Identify which cell holds the provided text, then report its (X, Y) central coordinate. 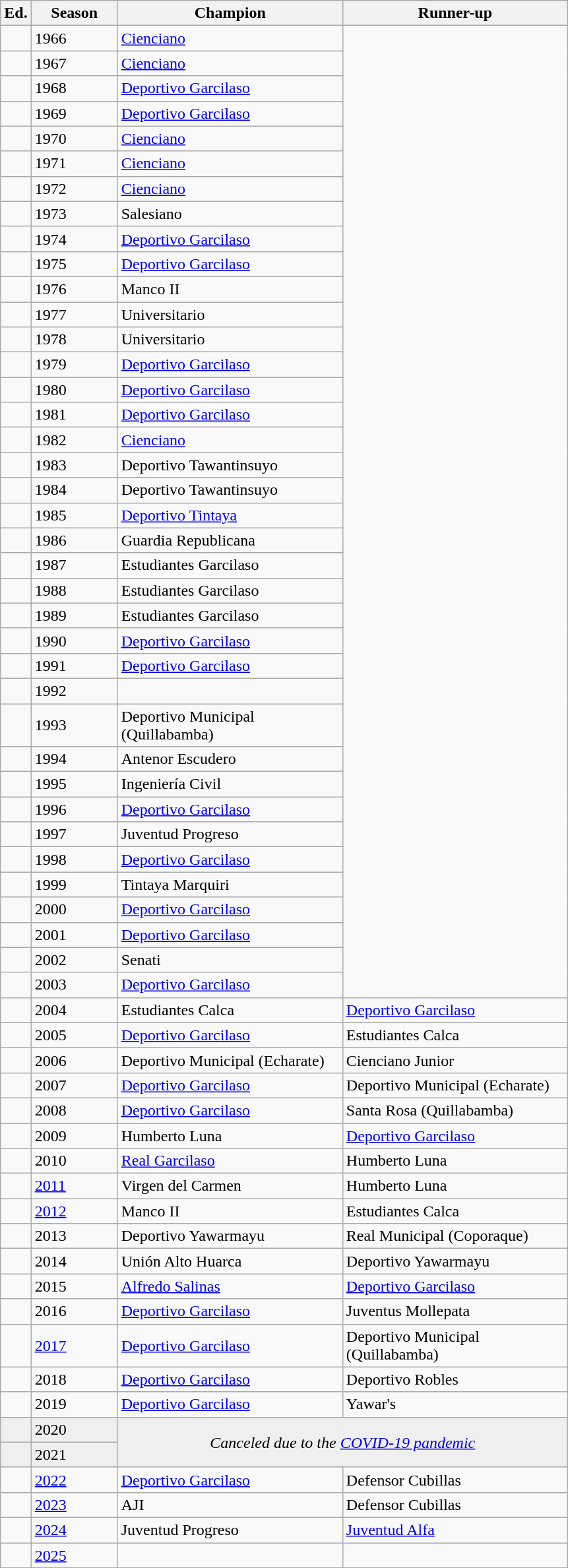
2024 (74, 1530)
1975 (74, 264)
1976 (74, 289)
2012 (74, 1211)
1978 (74, 340)
2010 (74, 1161)
1988 (74, 590)
Real Garcilaso (230, 1161)
Ed. (16, 13)
Yawar's (455, 1404)
1980 (74, 390)
2008 (74, 1110)
AJI (230, 1505)
Tintaya Marquiri (230, 885)
Guardia Republicana (230, 540)
1984 (74, 490)
2006 (74, 1060)
2007 (74, 1085)
2014 (74, 1261)
1966 (74, 38)
1972 (74, 189)
2015 (74, 1286)
Alfredo Salinas (230, 1286)
2000 (74, 910)
2020 (74, 1429)
Salesiano (230, 214)
1987 (74, 565)
1974 (74, 239)
1982 (74, 440)
1981 (74, 415)
2002 (74, 960)
2019 (74, 1404)
Virgen del Carmen (230, 1186)
1992 (74, 691)
2005 (74, 1035)
2018 (74, 1379)
1973 (74, 214)
Champion (230, 13)
Deportivo Robles (455, 1379)
1979 (74, 365)
1999 (74, 885)
Real Municipal (Coporaque) (455, 1236)
Juventus Mollepata (455, 1311)
1985 (74, 515)
Runner-up (455, 13)
Santa Rosa (Quillabamba) (455, 1110)
1998 (74, 860)
Cienciano Junior (455, 1060)
Juventud Alfa (455, 1530)
1967 (74, 63)
Ingeniería Civil (230, 784)
1990 (74, 641)
1994 (74, 759)
2013 (74, 1236)
1977 (74, 315)
2023 (74, 1505)
2016 (74, 1311)
2004 (74, 1010)
2001 (74, 935)
1995 (74, 784)
2021 (74, 1455)
Unión Alto Huarca (230, 1261)
2003 (74, 985)
1993 (74, 724)
1991 (74, 666)
2022 (74, 1480)
1989 (74, 615)
Season (74, 13)
2025 (74, 1555)
2011 (74, 1186)
2009 (74, 1135)
Canceled due to the COVID-19 pandemic (342, 1442)
Deportivo Tintaya (230, 515)
1969 (74, 113)
Senati (230, 960)
1996 (74, 809)
2017 (74, 1346)
1970 (74, 139)
1997 (74, 834)
1983 (74, 465)
1971 (74, 164)
1986 (74, 540)
Antenor Escudero (230, 759)
1968 (74, 88)
